Extract the [X, Y] coordinate from the center of the cell holding the provided text.  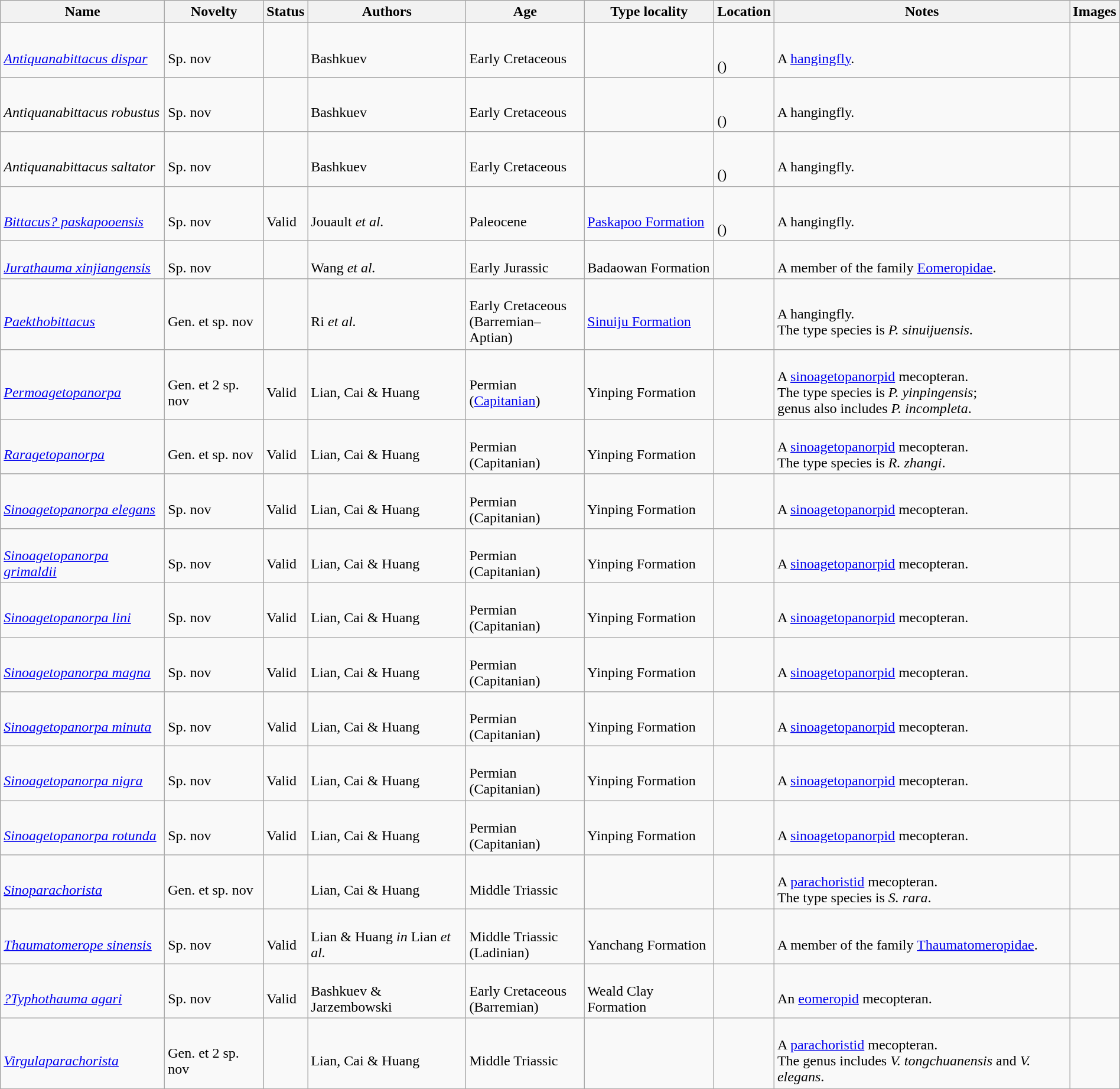
Sinoagetopanorpa magna [83, 664]
Wang et al. [387, 260]
Middle Triassic(Ladinian) [525, 937]
Type locality [649, 12]
Sinoagetopanorpa minuta [83, 719]
Paleocene [525, 213]
An eomeropid mecopteran. [922, 991]
Lian & Huang in Lian et al. [387, 937]
Bashkuev & Jarzembowski [387, 991]
Early Cretaceous(Barremian) [525, 991]
Paekthobittacus [83, 314]
A parachoristid mecopteran. The genus includes V. tongchuanensis and V. elegans. [922, 1053]
Antiquanabittacus robustus [83, 105]
?Typhothauma agari [83, 991]
A sinoagetopanorpid mecopteran.The type species is P. yinpingensis; genus also includes P. incompleta. [922, 384]
Ri et al. [387, 314]
Bittacus? paskapooensis [83, 213]
Yanchang Formation [649, 937]
Novelty [214, 12]
Age [525, 12]
Permoagetopanorpa [83, 384]
Sinoagetopanorpa nigra [83, 773]
Early Jurassic [525, 260]
Location [744, 12]
Jurathauma xinjiangensis [83, 260]
Sinoparachorista [83, 882]
Notes [922, 12]
A sinoagetopanorpid mecopteran.The type species is R. zhangi. [922, 447]
Antiquanabittacus saltator [83, 159]
Raragetopanorpa [83, 447]
Paskapoo Formation [649, 213]
Sinoagetopanorpa rotunda [83, 828]
Name [83, 12]
Thaumatomerope sinensis [83, 937]
Badaowan Formation [649, 260]
Virgulaparachorista [83, 1053]
Authors [387, 12]
Sinuiju Formation [649, 314]
Weald Clay Formation [649, 991]
Images [1095, 12]
A hangingfly.The type species is P. sinuijuensis. [922, 314]
Early Cretaceous(Barremian–Aptian) [525, 314]
Sinoagetopanorpa lini [83, 610]
A parachoristid mecopteran. The type species is S. rara. [922, 882]
A member of the family Eomeropidae. [922, 260]
Antiquanabittacus dispar [83, 50]
A member of the family Thaumatomeropidae. [922, 937]
Jouault et al. [387, 213]
Status [286, 12]
Sinoagetopanorpa grimaldii [83, 555]
Sinoagetopanorpa elegans [83, 501]
